Determine the (x, y) coordinate at the center of the cell enclosing the given text.  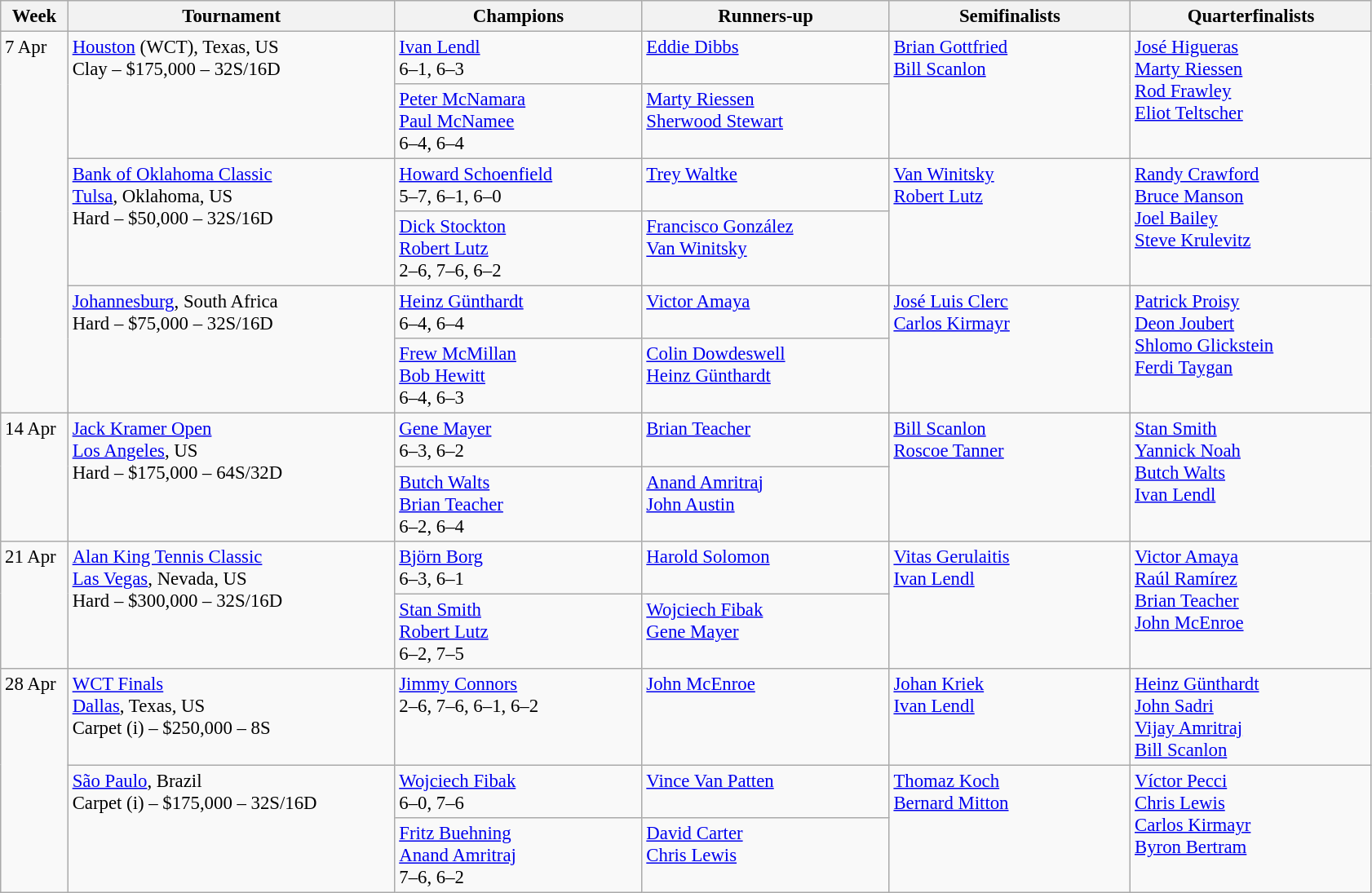
Houston (WCT), Texas, US Clay – $175,000 – 32S/16D (232, 95)
Runners-up (765, 16)
Johan Kriek Ivan Lendl (1010, 716)
Champions (519, 16)
Ivan Lendl 6–1, 6–3 (519, 59)
Colin Dowdeswell Heinz Günthardt (765, 377)
Butch Walts Brian Teacher 6–2, 6–4 (519, 504)
Victor Amaya Raúl Ramírez Brian Teacher John McEnroe (1251, 604)
14 Apr (34, 477)
Victor Amaya (765, 313)
Eddie Dibbs (765, 59)
28 Apr (34, 780)
Jimmy Connors 2–6, 7–6, 6–1, 6–2 (519, 716)
Patrick Proisy Deon Joubert Shlomo Glickstein Ferdi Taygan (1251, 350)
Johannesburg, South Africa Hard – $75,000 – 32S/16D (232, 350)
Heinz Günthardt 6–4, 6–4 (519, 313)
Anand Amritraj John Austin (765, 504)
Week (34, 16)
Brian Teacher (765, 440)
7 Apr (34, 223)
Quarterfinalists (1251, 16)
José Higueras Marty Riessen Rod Frawley Eliot Teltscher (1251, 95)
Trey Waltke (765, 186)
Heinz Günthardt John Sadri Vijay Amritraj Bill Scanlon (1251, 716)
Frew McMillan Bob Hewitt 6–4, 6–3 (519, 377)
Harold Solomon (765, 568)
Stan Smith Yannick Noah Butch Walts Ivan Lendl (1251, 477)
John McEnroe (765, 716)
David Carter Chris Lewis (765, 855)
Dick Stockton Robert Lutz 2–6, 7–6, 6–2 (519, 249)
José Luis Clerc Carlos Kirmayr (1010, 350)
Alan King Tennis Classic Las Vegas, Nevada, US Hard – $300,000 – 32S/16D (232, 604)
Francisco González Van Winitsky (765, 249)
Víctor Pecci Chris Lewis Carlos Kirmayr Byron Bertram (1251, 829)
Bank of Oklahoma Classic Tulsa, Oklahoma, US Hard – $50,000 – 32S/16D (232, 223)
São Paulo, Brazil Carpet (i) – $175,000 – 32S/16D (232, 829)
Wojciech Fibak Gene Mayer (765, 631)
Fritz Buehning Anand Amritraj 7–6, 6–2 (519, 855)
Björn Borg 6–3, 6–1 (519, 568)
Tournament (232, 16)
Jack Kramer OpenLos Angeles, US Hard – $175,000 – 64S/32D (232, 477)
Thomaz Koch Bernard Mitton (1010, 829)
Howard Schoenfield 5–7, 6–1, 6–0 (519, 186)
Randy Crawford Bruce Manson Joel Bailey Steve Krulevitz (1251, 223)
Gene Mayer 6–3, 6–2 (519, 440)
Brian Gottfried Bill Scanlon (1010, 95)
Vitas Gerulaitis Ivan Lendl (1010, 604)
WCT Finals Dallas, Texas, US Carpet (i) – $250,000 – 8S (232, 716)
Peter McNamara Paul McNamee 6–4, 6–4 (519, 122)
Stan Smith Robert Lutz 6–2, 7–5 (519, 631)
Vince Van Patten (765, 791)
Marty Riessen Sherwood Stewart (765, 122)
21 Apr (34, 604)
Van Winitsky Robert Lutz (1010, 223)
Semifinalists (1010, 16)
Wojciech Fibak 6–0, 7–6 (519, 791)
Bill Scanlon Roscoe Tanner (1010, 477)
